Scan for the cell matching the given text and deliver its (x, y) coordinate at center. 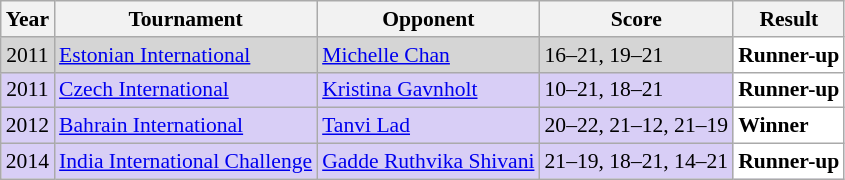
Score (637, 19)
Czech International (186, 90)
Result (788, 19)
20–22, 21–12, 21–19 (637, 126)
21–19, 18–21, 14–21 (637, 162)
Gadde Ruthvika Shivani (428, 162)
Opponent (428, 19)
2014 (28, 162)
2012 (28, 126)
India International Challenge (186, 162)
Estonian International (186, 55)
Winner (788, 126)
Tanvi Lad (428, 126)
Michelle Chan (428, 55)
Kristina Gavnholt (428, 90)
10–21, 18–21 (637, 90)
16–21, 19–21 (637, 55)
Bahrain International (186, 126)
Tournament (186, 19)
Year (28, 19)
